Determine the [X, Y] coordinate at the center of the cell enclosing the given text.  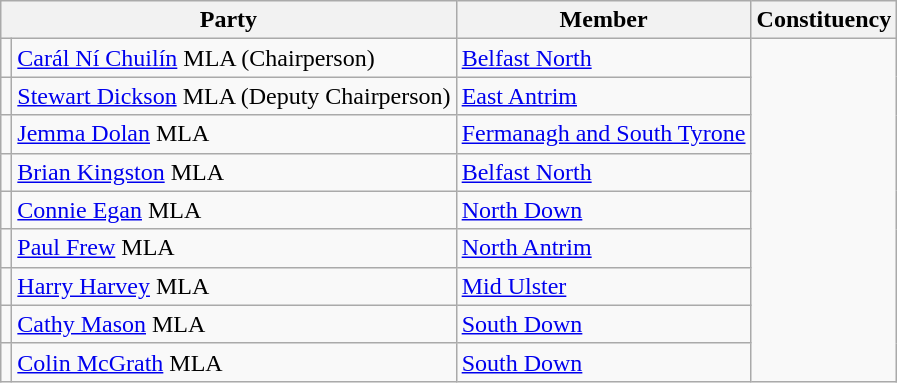
Fermanagh and South Tyrone [604, 134]
Colin McGrath MLA [234, 362]
North Antrim [604, 248]
Stewart Dickson MLA (Deputy Chairperson) [234, 96]
Member [604, 20]
Cathy Mason MLA [234, 324]
Mid Ulster [604, 286]
East Antrim [604, 96]
Carál Ní Chuilín MLA (Chairperson) [234, 58]
Harry Harvey MLA [234, 286]
Brian Kingston MLA [234, 172]
Party [228, 20]
North Down [604, 210]
Connie Egan MLA [234, 210]
Constituency [824, 20]
Paul Frew MLA [234, 248]
Jemma Dolan MLA [234, 134]
